Detect which cell encompasses the target text, then output its [x, y] center coordinate. 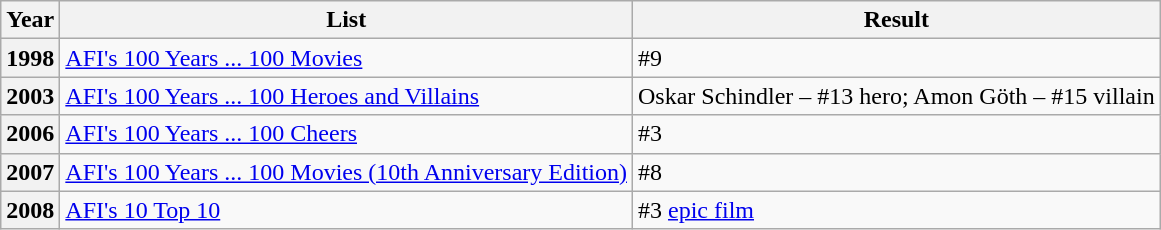
#9 [897, 58]
1998 [30, 58]
AFI's 100 Years ... 100 Movies (10th Anniversary Edition) [346, 172]
#3 [897, 134]
AFI's 100 Years ... 100 Heroes and Villains [346, 96]
Oskar Schindler – #13 hero; Amon Göth – #15 villain [897, 96]
#8 [897, 172]
2003 [30, 96]
AFI's 100 Years ... 100 Movies [346, 58]
List [346, 20]
2008 [30, 210]
2007 [30, 172]
#3 epic film [897, 210]
AFI's 100 Years ... 100 Cheers [346, 134]
2006 [30, 134]
Result [897, 20]
AFI's 10 Top 10 [346, 210]
Year [30, 20]
